Provide the [x, y] coordinate of the cell's center where the given text is located.  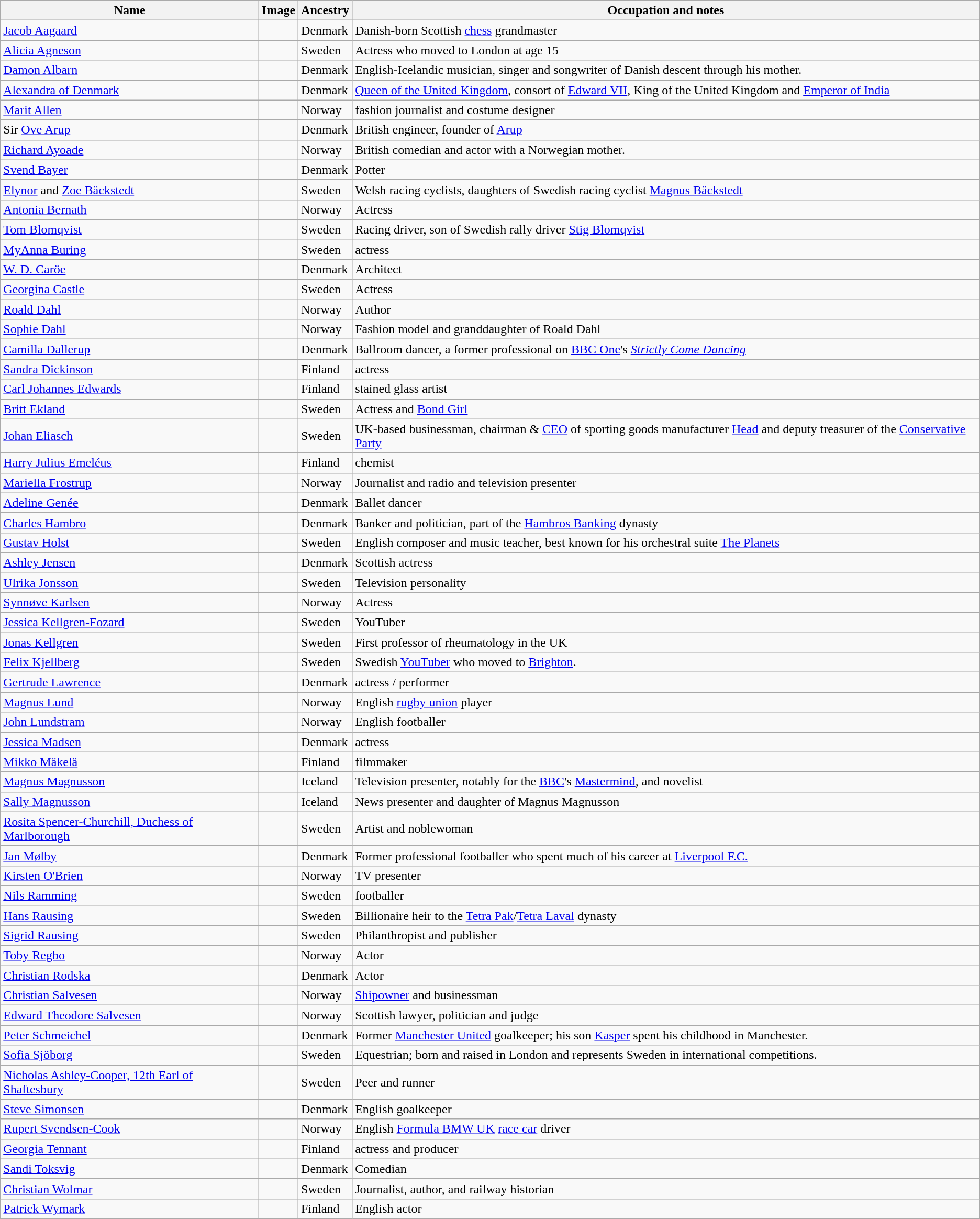
Scottish lawyer, politician and judge [666, 1015]
British engineer, founder of Arup [666, 130]
First professor of rheumatology in the UK [666, 642]
Gertrude Lawrence [130, 682]
Christian Wolmar [130, 1189]
Svend Bayer [130, 170]
Queen of the United Kingdom, consort of Edward VII, King of the United Kingdom and Emperor of India [666, 90]
MyAnna Buring [130, 250]
Rosita Spencer-Churchill, Duchess of Marlborough [130, 828]
Rupert Svendsen-Cook [130, 1129]
actress / performer [666, 682]
Sandi Toksvig [130, 1169]
Ulrika Jonsson [130, 583]
Charles Hambro [130, 523]
Comedian [666, 1169]
Britt Ekland [130, 409]
Shipowner and businessman [666, 995]
UK-based businessman, chairman & CEO of sporting goods manufacturer Head and deputy treasurer of the Conservative Party [666, 436]
Television personality [666, 583]
Johan Eliasch [130, 436]
Artist and noblewoman [666, 828]
Ballet dancer [666, 503]
Sophie Dahl [130, 329]
Welsh racing cyclists, daughters of Swedish racing cyclist Magnus Bäckstedt [666, 190]
News presenter and daughter of Magnus Magnusson [666, 802]
TV presenter [666, 876]
Author [666, 309]
Potter [666, 170]
Alexandra of Denmark [130, 90]
Christian Rodska [130, 976]
Equestrian; born and raised in London and represents Sweden in international competitions. [666, 1055]
British comedian and actor with a Norwegian mother. [666, 150]
Felix Kjellberg [130, 662]
Former Manchester United goalkeeper; his son Kasper spent his childhood in Manchester. [666, 1035]
W. D. Caröe [130, 270]
Ashley Jensen [130, 562]
Richard Ayoade [130, 150]
Sofia Sjöborg [130, 1055]
Sir Ove Arup [130, 130]
actress and producer [666, 1149]
Damon Albarn [130, 70]
Camilla Dallerup [130, 349]
Magnus Lund [130, 702]
English footballer [666, 722]
Carl Johannes Edwards [130, 389]
Kirsten O'Brien [130, 876]
Jessica Madsen [130, 742]
YouTuber [666, 623]
Synnøve Karlsen [130, 603]
Nils Ramming [130, 895]
John Lundstram [130, 722]
Swedish YouTuber who moved to Brighton. [666, 662]
Nicholas Ashley-Cooper, 12th Earl of Shaftesbury [130, 1082]
Racing driver, son of Swedish rally driver Stig Blomqvist [666, 229]
Antonia Bernath [130, 209]
Jan Mølby [130, 856]
Tom Blomqvist [130, 229]
Former professional footballer who spent much of his career at Liverpool F.C. [666, 856]
Journalist and radio and television presenter [666, 483]
English rugby union player [666, 702]
Ballroom dancer, a former professional on BBC One's Strictly Come Dancing [666, 349]
English actor [666, 1209]
Georgia Tennant [130, 1149]
Peer and runner [666, 1082]
Christian Salvesen [130, 995]
Danish-born Scottish chess grandmaster [666, 30]
English-Icelandic musician, singer and songwriter of Danish descent through his mother. [666, 70]
Actress who moved to London at age 15 [666, 50]
Scottish actress [666, 562]
Gustav Holst [130, 542]
Architect [666, 270]
Steve Simonsen [130, 1109]
Journalist, author, and railway historian [666, 1189]
fashion journalist and costume designer [666, 110]
Sigrid Rausing [130, 936]
Peter Schmeichel [130, 1035]
Edward Theodore Salvesen [130, 1015]
chemist [666, 463]
Georgina Castle [130, 290]
English Formula BMW UK race car driver [666, 1129]
Banker and politician, part of the Hambros Banking dynasty [666, 523]
Roald Dahl [130, 309]
Name [130, 10]
Sandra Dickinson [130, 369]
Occupation and notes [666, 10]
English composer and music teacher, best known for his orchestral suite The Planets [666, 542]
Hans Rausing [130, 916]
Ancestry [326, 10]
Jacob Aagaard [130, 30]
Elynor and Zoe Bäckstedt [130, 190]
filmmaker [666, 762]
Mariella Frostrup [130, 483]
Image [279, 10]
Philanthropist and publisher [666, 936]
Patrick Wymark [130, 1209]
Marit Allen [130, 110]
English goalkeeper [666, 1109]
Actress and Bond Girl [666, 409]
footballer [666, 895]
stained glass artist [666, 389]
Harry Julius Emeléus [130, 463]
Mikko Mäkelä [130, 762]
Billionaire heir to the Tetra Pak/Tetra Laval dynasty [666, 916]
Adeline Genée [130, 503]
Sally Magnusson [130, 802]
Fashion model and granddaughter of Roald Dahl [666, 329]
Alicia Agneson [130, 50]
Magnus Magnusson [130, 782]
Television presenter, notably for the BBC's Mastermind, and novelist [666, 782]
Jonas Kellgren [130, 642]
Jessica Kellgren-Fozard [130, 623]
Toby Regbo [130, 956]
